From the cell containing the given text, extract its center point as [X, Y] coordinate. 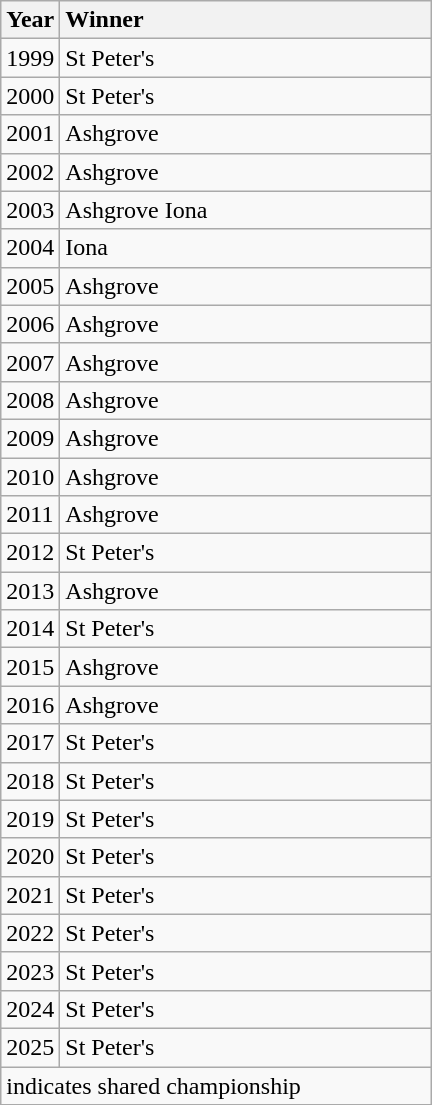
indicates shared championship [216, 1085]
2002 [30, 172]
Iona [246, 248]
Ashgrove Iona [246, 210]
2012 [30, 553]
2011 [30, 515]
2008 [30, 400]
2015 [30, 667]
2016 [30, 705]
2020 [30, 857]
2017 [30, 743]
2005 [30, 286]
2019 [30, 819]
2000 [30, 96]
2010 [30, 477]
2025 [30, 1047]
2007 [30, 362]
2023 [30, 971]
2009 [30, 438]
2024 [30, 1009]
2021 [30, 895]
1999 [30, 58]
2006 [30, 324]
2003 [30, 210]
2004 [30, 248]
2014 [30, 629]
Winner [246, 20]
2022 [30, 933]
2013 [30, 591]
2018 [30, 781]
2001 [30, 134]
Year [30, 20]
